Scan for the cell matching the given text and deliver its (X, Y) coordinate at center. 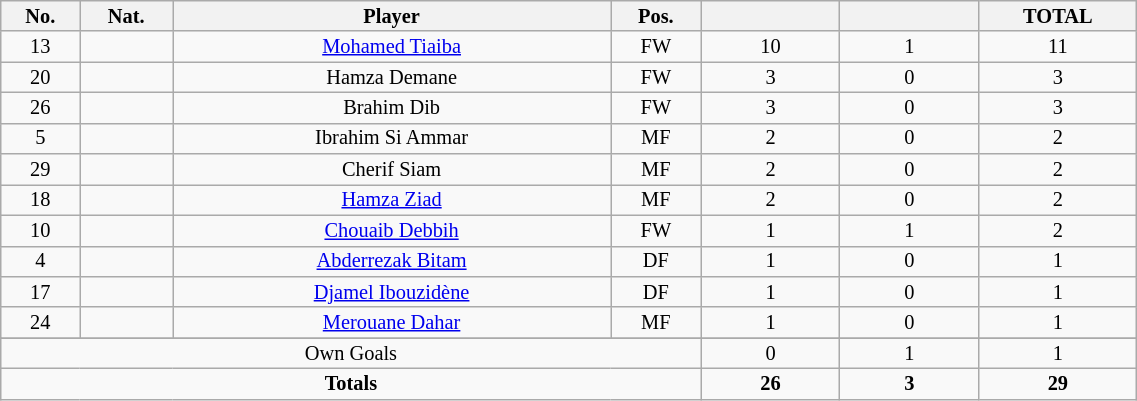
18 (40, 200)
Cherif Siam (392, 170)
Ibrahim Si Ammar (392, 138)
Hamza Ziad (392, 200)
Brahim Dib (392, 108)
Own Goals (351, 354)
Abderrezak Bitam (392, 262)
24 (40, 322)
17 (40, 292)
Player (392, 16)
Totals (351, 384)
20 (40, 78)
No. (40, 16)
13 (40, 46)
11 (1058, 46)
Hamza Demane (392, 78)
TOTAL (1058, 16)
Merouane Dahar (392, 322)
Mohamed Tiaiba (392, 46)
Djamel Ibouzidène (392, 292)
5 (40, 138)
Chouaib Debbih (392, 230)
4 (40, 262)
Nat. (126, 16)
Pos. (656, 16)
